Extract the [x, y] coordinate from the center of the cell holding the provided text.  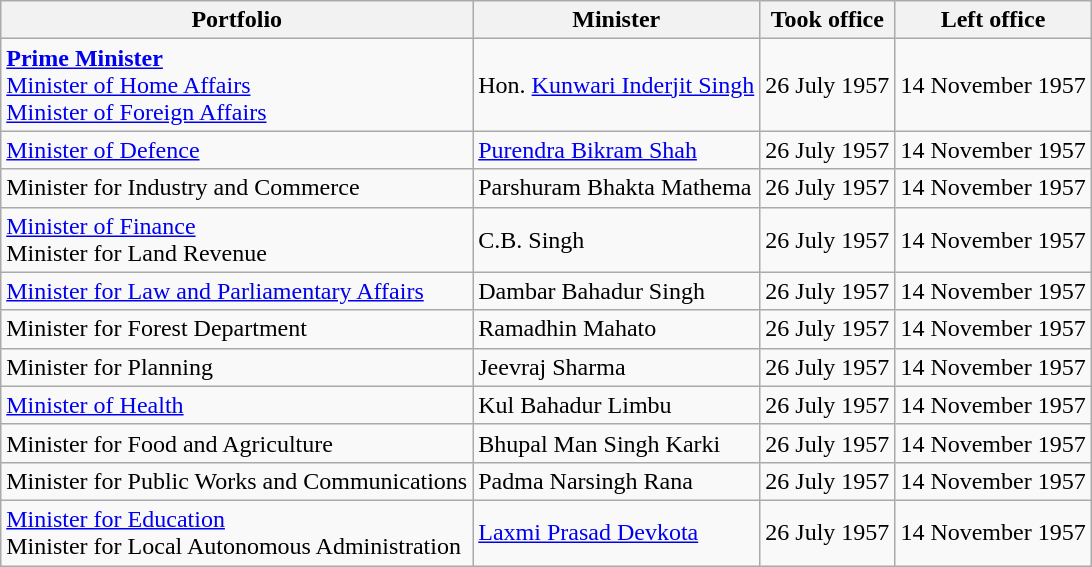
Minister for Forest Department [237, 329]
Minister for Industry and Commerce [237, 188]
Dambar Bahadur Singh [616, 291]
Parshuram Bhakta Mathema [616, 188]
Minister [616, 20]
Hon. Kunwari Inderjit Singh [616, 85]
Minister for Public Works and Communications [237, 481]
Minister for Planning [237, 367]
Ramadhin Mahato [616, 329]
Minister for EducationMinister for Local Autonomous Administration [237, 532]
Laxmi Prasad Devkota [616, 532]
Left office [993, 20]
Minister of Defence [237, 150]
C.B. Singh [616, 240]
Prime MinisterMinister of Home AffairsMinister of Foreign Affairs [237, 85]
Minister for Law and Parliamentary Affairs [237, 291]
Minister of Health [237, 405]
Bhupal Man Singh Karki [616, 443]
Portfolio [237, 20]
Purendra Bikram Shah [616, 150]
Minister for Food and Agriculture [237, 443]
Kul Bahadur Limbu [616, 405]
Padma Narsingh Rana [616, 481]
Took office [828, 20]
Jeevraj Sharma [616, 367]
Minister of FinanceMinister for Land Revenue [237, 240]
